Locate the cell with the specified text and output its [x, y] center coordinate. 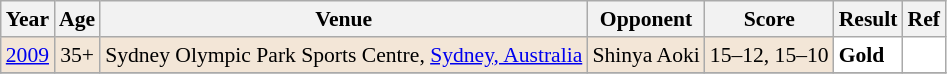
Opponent [646, 19]
Venue [344, 19]
Score [770, 19]
35+ [77, 55]
Ref [924, 19]
2009 [28, 55]
Year [28, 19]
15–12, 15–10 [770, 55]
Result [868, 19]
Sydney Olympic Park Sports Centre, Sydney, Australia [344, 55]
Gold [868, 55]
Shinya Aoki [646, 55]
Age [77, 19]
